Return (x, y) of the center of cell containing provided text 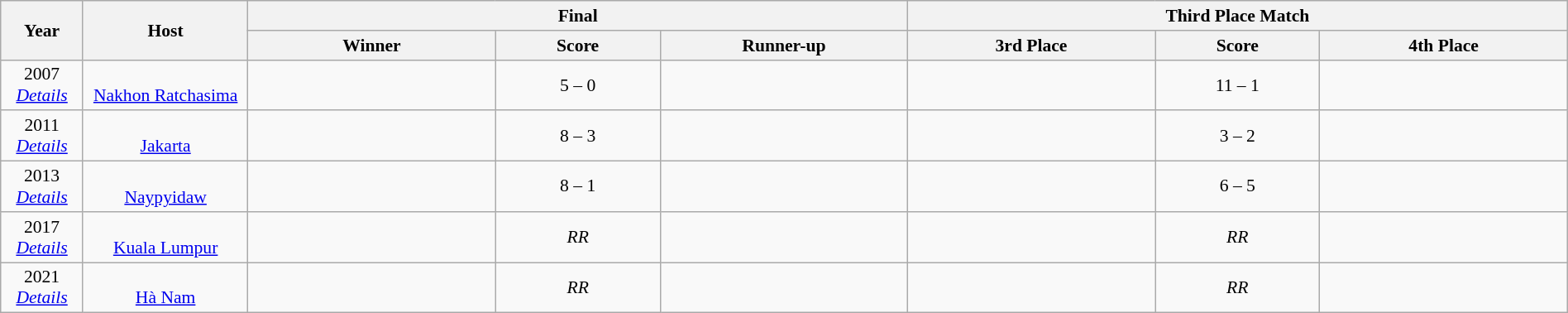
Naypyidaw (165, 187)
Host (165, 30)
Runner-up (784, 46)
8 – 3 (577, 136)
2021Details (42, 288)
2011Details (42, 136)
Nakhon Ratchasima (165, 84)
3 – 2 (1237, 136)
4th Place (1444, 46)
Winner (372, 46)
3rd Place (1030, 46)
Kuala Lumpur (165, 237)
Year (42, 30)
Third Place Match (1237, 16)
8 – 1 (577, 187)
2007Details (42, 84)
6 – 5 (1237, 187)
2013Details (42, 187)
2017Details (42, 237)
5 – 0 (577, 84)
Jakarta (165, 136)
11 – 1 (1237, 84)
Final (578, 16)
Hà Nam (165, 288)
